Extract the [x, y] coordinate from the center of the cell holding the provided text.  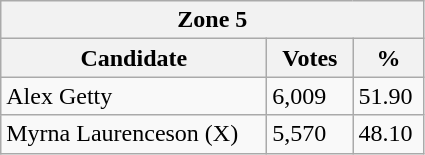
51.90 [388, 96]
6,009 [310, 96]
Zone 5 [212, 20]
Alex Getty [134, 96]
% [388, 58]
5,570 [310, 134]
Myrna Laurenceson (X) [134, 134]
Votes [310, 58]
48.10 [388, 134]
Candidate [134, 58]
